Provide the (x, y) coordinate of the cell's center where the given text is located.  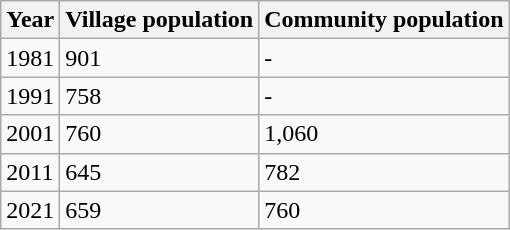
Year (30, 20)
1981 (30, 58)
2021 (30, 210)
659 (160, 210)
901 (160, 58)
2001 (30, 134)
1991 (30, 96)
Village population (160, 20)
Community population (384, 20)
645 (160, 172)
758 (160, 96)
2011 (30, 172)
1,060 (384, 134)
782 (384, 172)
